Scan for the cell matching the given text and deliver its [X, Y] coordinate at center. 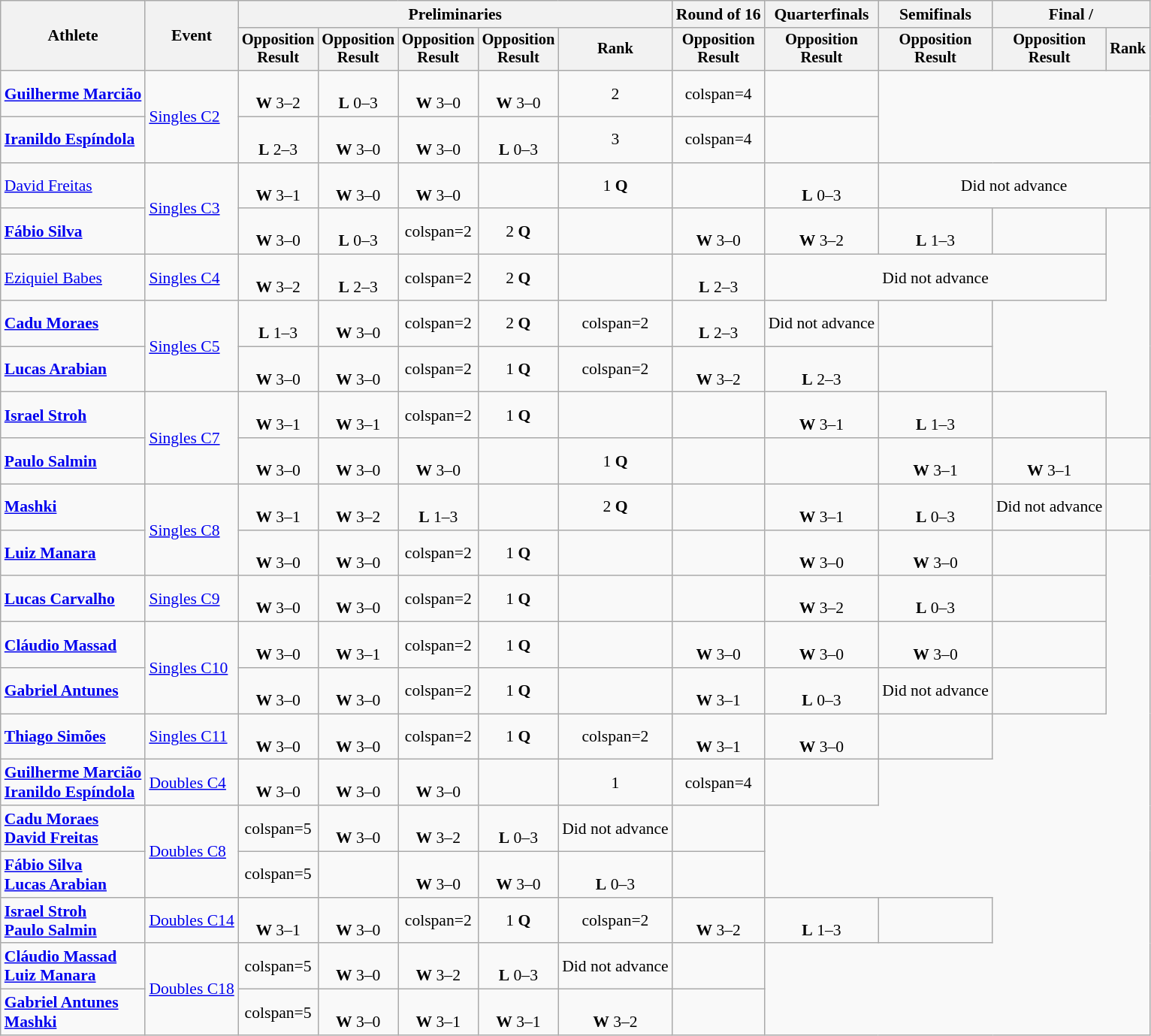
2 [615, 93]
Doubles C14 [191, 921]
Guilherme Marcião [74, 93]
Cadu MoraesDavid Freitas [74, 828]
Lucas Arabian [74, 370]
David Freitas [74, 186]
Doubles C8 [191, 851]
Iranildo Espíndola [74, 140]
Event [191, 36]
Preliminaries [455, 14]
Quarterfinals [822, 14]
Thiago Simões [74, 736]
Singles C2 [191, 116]
Guilherme MarciãoIranildo Espíndola [74, 783]
3 [615, 140]
Israel Stroh [74, 415]
Singles C11 [191, 736]
Singles C8 [191, 530]
Cláudio MassadLuiz Manara [74, 966]
Fábio Silva [74, 231]
Singles C7 [191, 438]
Doubles C18 [191, 989]
Final / [1071, 14]
Singles C3 [191, 209]
Fábio SilvaLucas Arabian [74, 874]
Gabriel Antunes [74, 691]
Athlete [74, 36]
Gabriel Antunes Mashki [74, 1013]
Luiz Manara [74, 553]
Cadu Moraes [74, 323]
Round of 16 [718, 14]
Lucas Carvalho [74, 600]
Singles C5 [191, 346]
Doubles C4 [191, 783]
Singles C4 [191, 278]
1 [615, 783]
Paulo Salmin [74, 461]
Cláudio Massad [74, 645]
Israel StrohPaulo Salmin [74, 921]
Singles C9 [191, 600]
Mashki [74, 508]
Singles C10 [191, 668]
Eziquiel Babes [74, 278]
Semifinals [935, 14]
